Scan for the cell matching the given text and deliver its [X, Y] coordinate at center. 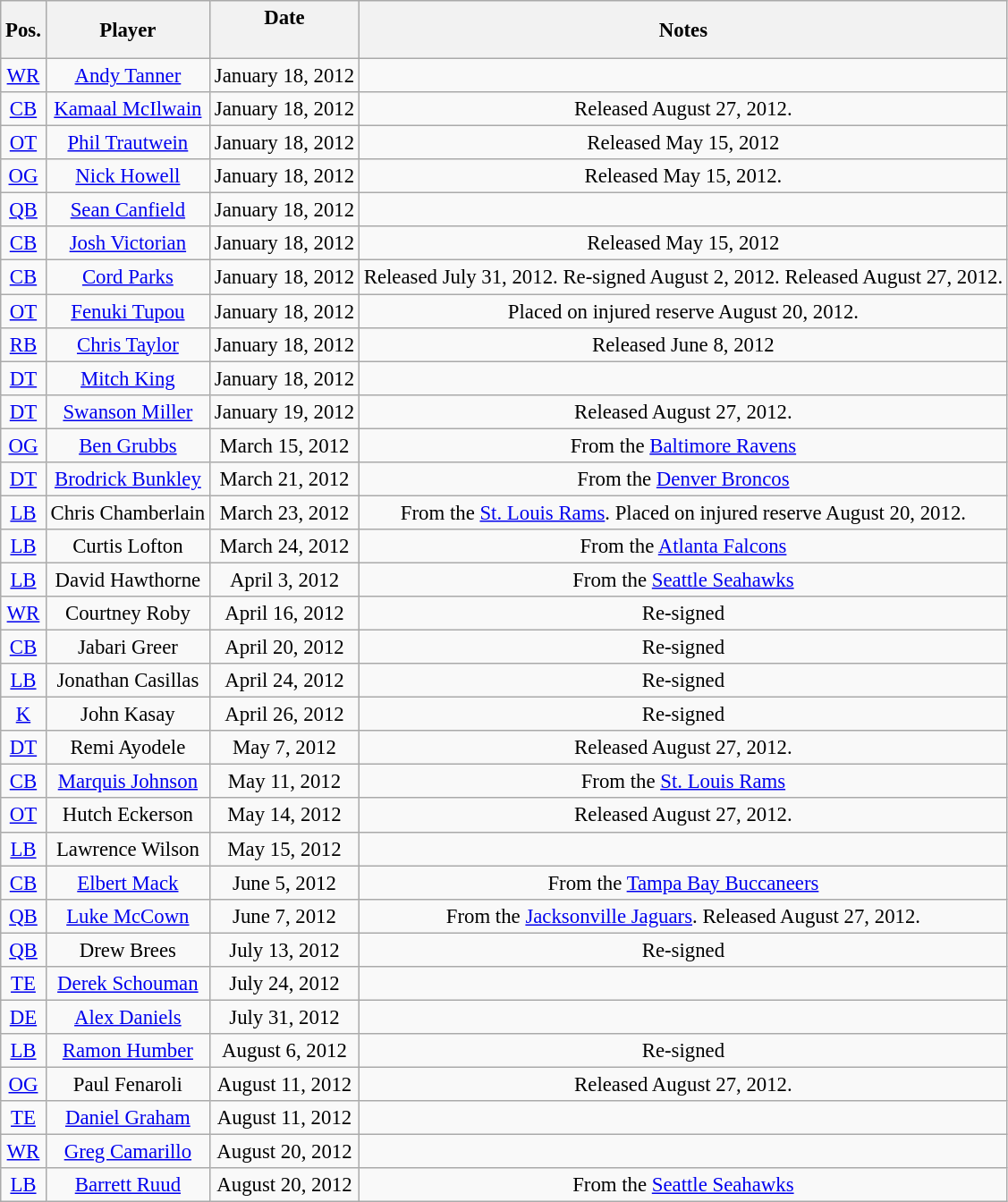
April 24, 2012 [284, 681]
Pos. [23, 30]
June 5, 2012 [284, 883]
July 13, 2012 [284, 950]
From the Jacksonville Jaguars. Released August 27, 2012. [683, 916]
Derek Schouman [127, 984]
July 31, 2012 [284, 1017]
June 7, 2012 [284, 916]
Jabari Greer [127, 648]
John Kasay [127, 715]
Player [127, 30]
May 11, 2012 [284, 782]
Josh Victorian [127, 244]
Remi Ayodele [127, 748]
From the Atlanta Falcons [683, 546]
Phil Trautwein [127, 143]
Released July 31, 2012. Re-signed August 2, 2012. Released August 27, 2012. [683, 277]
January 19, 2012 [284, 411]
Chris Taylor [127, 344]
Fenuki Tupou [127, 311]
Ben Grubbs [127, 445]
From the Denver Broncos [683, 479]
May 7, 2012 [284, 748]
March 21, 2012 [284, 479]
Ramon Humber [127, 1051]
July 24, 2012 [284, 984]
Jonathan Casillas [127, 681]
Released June 8, 2012 [683, 344]
Sean Canfield [127, 210]
Alex Daniels [127, 1017]
Barrett Ruud [127, 1185]
April 3, 2012 [284, 580]
Daniel Graham [127, 1118]
March 15, 2012 [284, 445]
Drew Brees [127, 950]
March 24, 2012 [284, 546]
April 20, 2012 [284, 648]
Courtney Roby [127, 614]
March 23, 2012 [284, 512]
Elbert Mack [127, 883]
DE [23, 1017]
From the St. Louis Rams [683, 782]
Luke McCown [127, 916]
May 14, 2012 [284, 816]
April 26, 2012 [284, 715]
Notes [683, 30]
April 16, 2012 [284, 614]
K [23, 715]
Placed on injured reserve August 20, 2012. [683, 311]
Chris Chamberlain [127, 512]
August 6, 2012 [284, 1051]
Marquis Johnson [127, 782]
Andy Tanner [127, 76]
Hutch Eckerson [127, 816]
Brodrick Bunkley [127, 479]
Mitch King [127, 378]
May 15, 2012 [284, 849]
Greg Camarillo [127, 1152]
From the Tampa Bay Buccaneers [683, 883]
Swanson Miller [127, 411]
Nick Howell [127, 176]
Kamaal McIlwain [127, 109]
David Hawthorne [127, 580]
Paul Fenaroli [127, 1084]
RB [23, 344]
Cord Parks [127, 277]
From the St. Louis Rams. Placed on injured reserve August 20, 2012. [683, 512]
Lawrence Wilson [127, 849]
Date [284, 30]
Released May 15, 2012. [683, 176]
Curtis Lofton [127, 546]
From the Baltimore Ravens [683, 445]
